Identify which cell holds the provided text, then report its [x, y] central coordinate. 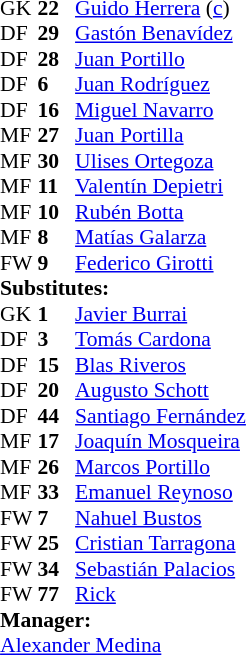
Manager: [123, 620]
Juan Rodríguez [160, 85]
GK [19, 314]
Juan Portillo [160, 59]
1 [57, 314]
25 [57, 543]
20 [57, 391]
34 [57, 569]
Joaquín Mosqueira [160, 441]
Javier Burrai [160, 314]
Gastón Benavídez [160, 33]
26 [57, 467]
77 [57, 595]
Marcos Portillo [160, 467]
9 [57, 263]
Federico Girotti [160, 263]
Rubén Botta [160, 212]
Ulises Ortegoza [160, 161]
7 [57, 518]
10 [57, 212]
Miguel Navarro [160, 110]
Valentín Depietri [160, 187]
Cristian Tarragona [160, 543]
Juan Portilla [160, 135]
Substitutes: [123, 289]
Emanuel Reynoso [160, 493]
Nahuel Bustos [160, 518]
29 [57, 33]
44 [57, 416]
Augusto Schott [160, 391]
11 [57, 187]
28 [57, 59]
3 [57, 339]
Santiago Fernández [160, 416]
Sebastián Palacios [160, 569]
Blas Riveros [160, 365]
16 [57, 110]
17 [57, 441]
33 [57, 493]
30 [57, 161]
Rick [160, 595]
15 [57, 365]
8 [57, 237]
27 [57, 135]
Matías Galarza [160, 237]
Tomás Cardona [160, 339]
6 [57, 85]
